Detect which cell encompasses the target text, then output its (x, y) center coordinate. 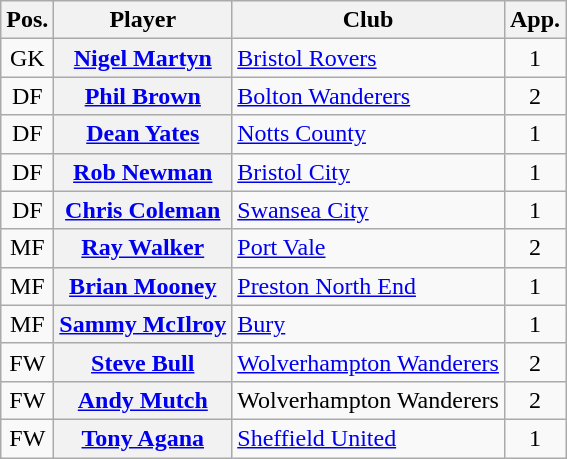
Bolton Wanderers (368, 96)
App. (534, 20)
Bury (368, 324)
Port Vale (368, 248)
Brian Mooney (143, 286)
Sheffield United (368, 438)
Andy Mutch (143, 400)
Bristol Rovers (368, 58)
Swansea City (368, 210)
GK (28, 58)
Dean Yates (143, 134)
Ray Walker (143, 248)
Nigel Martyn (143, 58)
Bristol City (368, 172)
Rob Newman (143, 172)
Chris Coleman (143, 210)
Notts County (368, 134)
Pos. (28, 20)
Club (368, 20)
Tony Agana (143, 438)
Phil Brown (143, 96)
Player (143, 20)
Sammy McIlroy (143, 324)
Preston North End (368, 286)
Steve Bull (143, 362)
